Output the [x, y] coordinate of the center of the cell containing the given text.  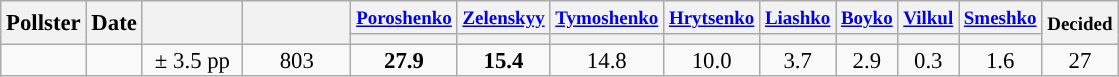
Vilkul [928, 18]
Boyko [867, 18]
15.4 [504, 61]
Tymoshenko [607, 18]
± 3.5 pp [192, 61]
27 [1080, 61]
Pollster [44, 23]
Smeshko [1000, 18]
Liashko [798, 18]
Date [114, 23]
10.0 [712, 61]
2.9 [867, 61]
0.3 [928, 61]
Zelenskyy [504, 18]
Poroshenko [404, 18]
Decided [1080, 23]
803 [297, 61]
Hrytsenko [712, 18]
14.8 [607, 61]
27.9 [404, 61]
1.6 [1000, 61]
3.7 [798, 61]
